Return the (x, y) coordinate for the center point of the cell that contains the specified text.  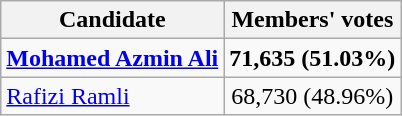
68,730 (48.96%) (312, 96)
71,635 (51.03%) (312, 58)
Members' votes (312, 20)
Candidate (112, 20)
Mohamed Azmin Ali (112, 58)
Rafizi Ramli (112, 96)
